Scan for the cell matching the given text and deliver its [x, y] coordinate at center. 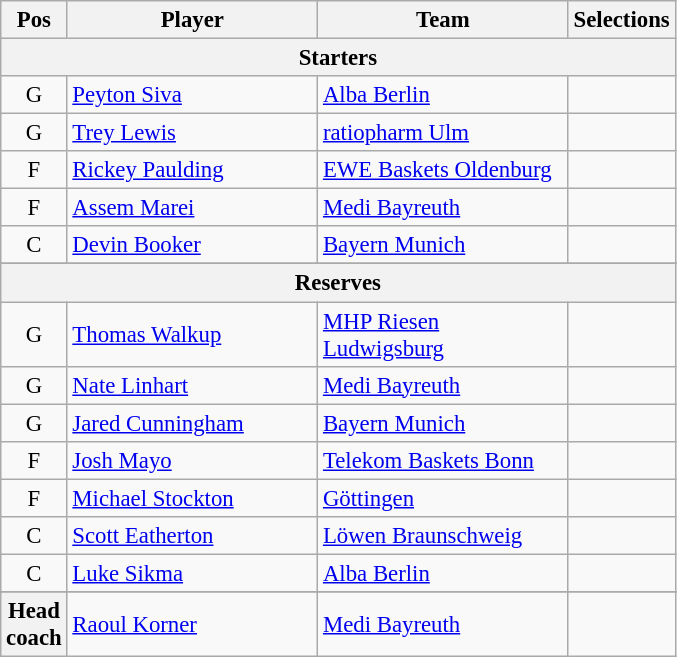
Michael Stockton [192, 498]
Reserves [338, 283]
Peyton Siva [192, 95]
Luke Sikma [192, 573]
Jared Cunningham [192, 423]
Thomas Walkup [192, 334]
Selections [622, 20]
Team [444, 20]
ratiopharm Ulm [444, 133]
Scott Eatherton [192, 536]
Assem Marei [192, 208]
Starters [338, 58]
Raoul Korner [192, 624]
Devin Booker [192, 245]
Göttingen [444, 498]
Rickey Paulding [192, 170]
EWE Baskets Oldenburg [444, 170]
MHP Riesen Ludwigsburg [444, 334]
Telekom Baskets Bonn [444, 460]
Pos [34, 20]
Löwen Braunschweig [444, 536]
Nate Linhart [192, 385]
Head coach [34, 624]
Player [192, 20]
Josh Mayo [192, 460]
Trey Lewis [192, 133]
